Determine the (x, y) coordinate at the center of the cell enclosing the given text.  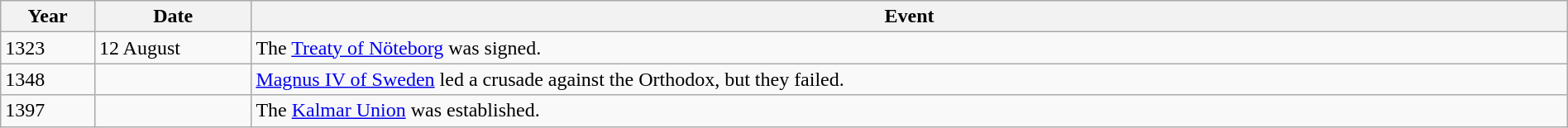
The Kalmar Union was established. (910, 111)
Year (48, 17)
Magnus IV of Sweden led a crusade against the Orthodox, but they failed. (910, 79)
12 August (172, 48)
The Treaty of Nöteborg was signed. (910, 48)
1348 (48, 79)
Date (172, 17)
Event (910, 17)
1397 (48, 111)
1323 (48, 48)
